Locate the cell with the specified text and output its [X, Y] center coordinate. 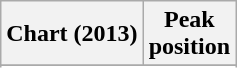
Peakposition [189, 34]
Chart (2013) [72, 34]
